Scan for the cell matching the given text and deliver its [X, Y] coordinate at center. 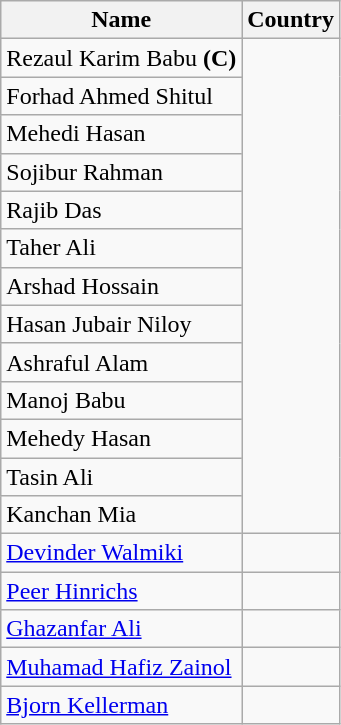
Ashraful Alam [122, 362]
Kanchan Mia [122, 515]
Bjorn Kellerman [122, 705]
Arshad Hossain [122, 286]
Country [291, 20]
Mehedi Hasan [122, 134]
Hasan Jubair Niloy [122, 324]
Peer Hinrichs [122, 591]
Manoj Babu [122, 400]
Rajib Das [122, 210]
Taher Ali [122, 248]
Muhamad Hafiz Zainol [122, 667]
Forhad Ahmed Shitul [122, 96]
Rezaul Karim Babu (C) [122, 58]
Tasin Ali [122, 477]
Mehedy Hasan [122, 438]
Devinder Walmiki [122, 553]
Sojibur Rahman [122, 172]
Name [122, 20]
Ghazanfar Ali [122, 629]
